Return the (x, y) coordinate for the center point of the cell that contains the specified text.  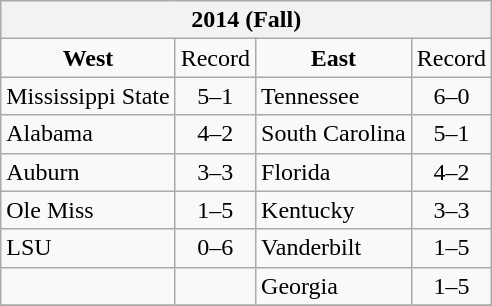
Auburn (88, 172)
Ole Miss (88, 210)
Tennessee (334, 96)
South Carolina (334, 134)
Vanderbilt (334, 248)
LSU (88, 248)
Alabama (88, 134)
Kentucky (334, 210)
2014 (Fall) (246, 20)
West (88, 58)
0–6 (215, 248)
Florida (334, 172)
Georgia (334, 286)
Mississippi State (88, 96)
East (334, 58)
6–0 (451, 96)
